Pinpoint the cell where the given text exists, returning its [X, Y] midpoint coordinate. 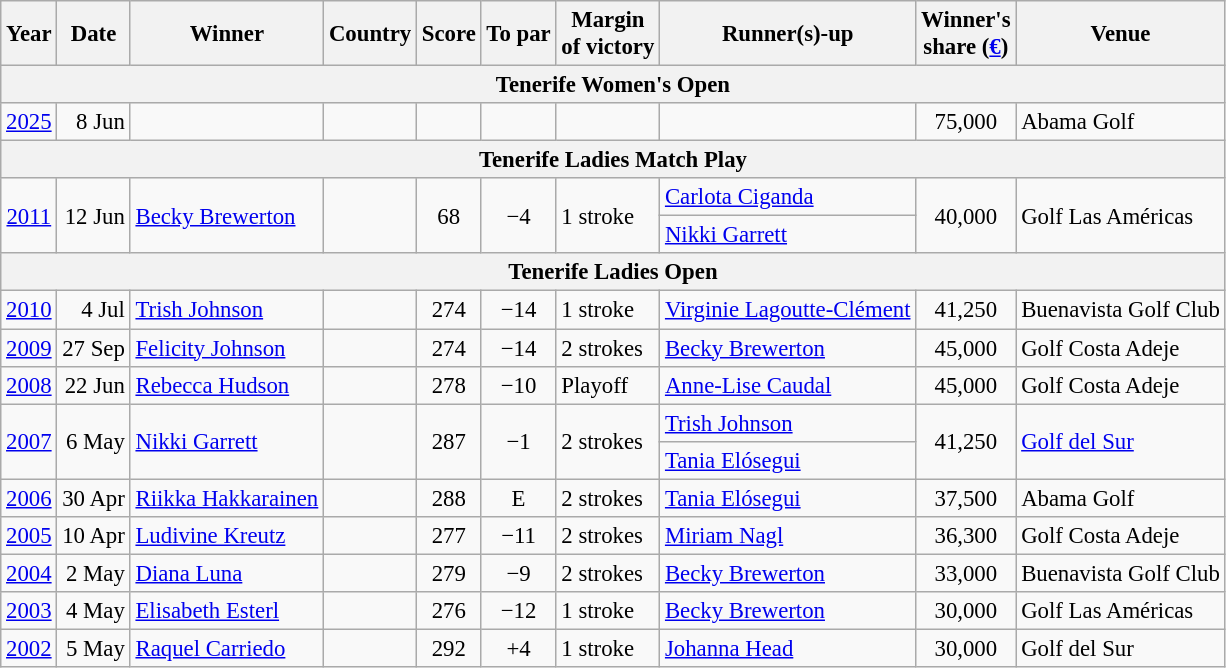
287 [448, 442]
Score [448, 34]
−11 [518, 536]
Diana Luna [226, 573]
Elisabeth Esterl [226, 611]
278 [448, 385]
Johanna Head [788, 648]
Winner'sshare (€) [966, 34]
27 Sep [94, 348]
30 Apr [94, 498]
2010 [29, 310]
Runner(s)-up [788, 34]
−12 [518, 611]
Riikka Hakkarainen [226, 498]
2025 [29, 122]
2006 [29, 498]
36,300 [966, 536]
Winner [226, 34]
22 Jun [94, 385]
2011 [29, 216]
2004 [29, 573]
279 [448, 573]
10 Apr [94, 536]
2007 [29, 442]
37,500 [966, 498]
288 [448, 498]
5 May [94, 648]
Virginie Lagoutte-Clément [788, 310]
2008 [29, 385]
Tenerife Women's Open [613, 85]
12 Jun [94, 216]
4 Jul [94, 310]
Carlota Ciganda [788, 197]
Felicity Johnson [226, 348]
292 [448, 648]
Anne-Lise Caudal [788, 385]
33,000 [966, 573]
Year [29, 34]
Marginof victory [608, 34]
Rebecca Hudson [226, 385]
−4 [518, 216]
−9 [518, 573]
Venue [1120, 34]
To par [518, 34]
2002 [29, 648]
E [518, 498]
276 [448, 611]
2003 [29, 611]
Miriam Nagl [788, 536]
68 [448, 216]
75,000 [966, 122]
2 May [94, 573]
Raquel Carriedo [226, 648]
+4 [518, 648]
40,000 [966, 216]
277 [448, 536]
2005 [29, 536]
Date [94, 34]
Playoff [608, 385]
−10 [518, 385]
2009 [29, 348]
−1 [518, 442]
6 May [94, 442]
Tenerife Ladies Match Play [613, 160]
4 May [94, 611]
Country [370, 34]
8 Jun [94, 122]
Tenerife Ladies Open [613, 273]
Ludivine Kreutz [226, 536]
